For the text-containing cell, return its midpoint in (X, Y) coordinate format. 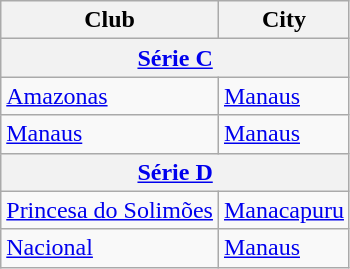
City (284, 20)
Club (110, 20)
Amazonas (110, 96)
Série C (176, 58)
Princesa do Solimões (110, 210)
Nacional (110, 248)
Série D (176, 172)
Manacapuru (284, 210)
